Find where the given text appears and provide that cell's center as [X, Y] coordinate. 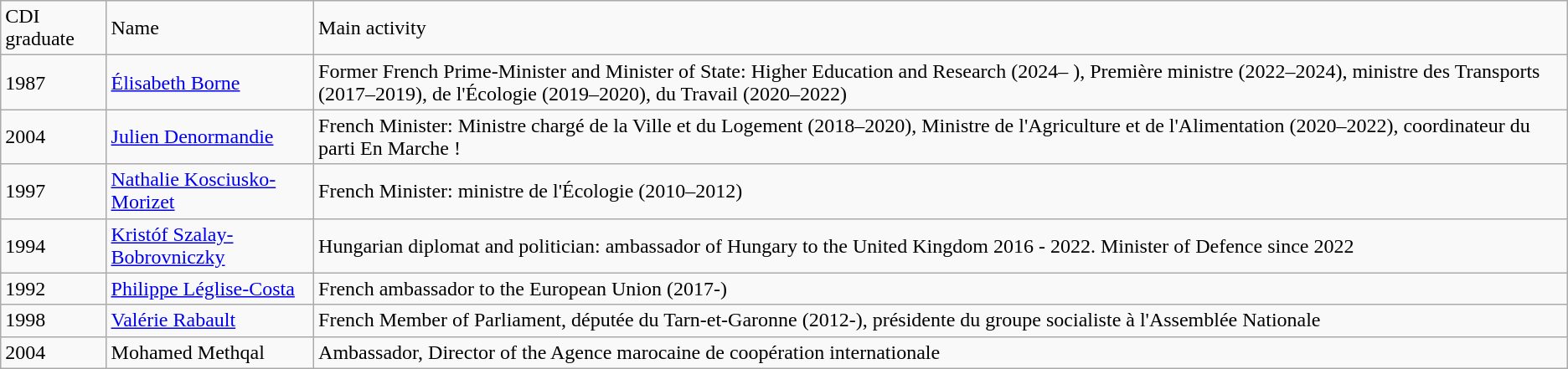
1992 [54, 289]
CDI graduate [54, 28]
Name [210, 28]
Élisabeth Borne [210, 82]
Valérie Rabault [210, 320]
1987 [54, 82]
French Minister: ministre de l'Écologie (2010–2012) [941, 191]
1998 [54, 320]
1994 [54, 246]
Mohamed Methqal [210, 352]
1997 [54, 191]
French Member of Parliament, députée du Tarn-et-Garonne (2012-), présidente du groupe socialiste à l'Assemblée Nationale [941, 320]
Philippe Léglise-Costa [210, 289]
Julien Denormandie [210, 137]
Hungarian diplomat and politician: ambassador of Hungary to the United Kingdom 2016 - 2022. Minister of Defence since 2022 [941, 246]
Main activity [941, 28]
Ambassador, Director of the Agence marocaine de coopération internationale [941, 352]
Nathalie Kosciusko-Morizet [210, 191]
French ambassador to the European Union (2017-) [941, 289]
Kristóf Szalay-Bobrovniczky [210, 246]
